Detect which cell encompasses the target text, then output its [X, Y] center coordinate. 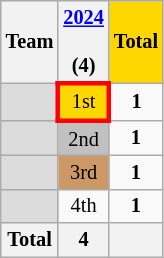
1st [83, 102]
3rd [83, 172]
4th [83, 206]
Team [30, 42]
4 [83, 240]
2nd [83, 138]
2024(4) [83, 42]
